Detect which cell encompasses the target text, then output its [X, Y] center coordinate. 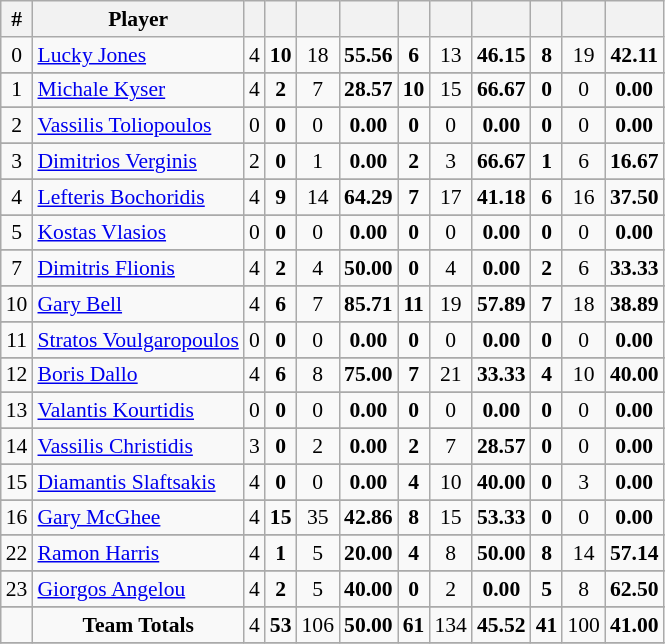
55.56 [368, 55]
Diamantis Slaftsakis [138, 482]
Boris Dallo [138, 375]
46.15 [502, 55]
42.86 [368, 518]
57.14 [634, 554]
Gary Bell [138, 304]
41.00 [634, 625]
20.00 [368, 554]
12 [17, 375]
9 [281, 197]
Lefteris Bochoridis [138, 197]
42.11 [634, 55]
Giorgos Angelou [138, 589]
Gary McGhee [138, 518]
134 [450, 625]
Team Totals [138, 625]
37.50 [634, 197]
# [17, 19]
62.50 [634, 589]
64.29 [368, 197]
106 [318, 625]
22 [17, 554]
Player [138, 19]
Stratos Voulgaropoulos [138, 340]
35 [318, 518]
Lucky Jones [138, 55]
Dimitrios Verginis [138, 162]
21 [450, 375]
61 [414, 625]
75.00 [368, 375]
16.67 [634, 162]
Valantis Kourtidis [138, 411]
Vassilis Toliopoulos [138, 126]
53.33 [502, 518]
57.89 [502, 304]
100 [584, 625]
41 [547, 625]
53 [281, 625]
Kostas Vlasios [138, 233]
Michale Kyser [138, 90]
Vassilis Christidis [138, 447]
17 [450, 197]
23 [17, 589]
Ramon Harris [138, 554]
45.52 [502, 625]
Dimitris Flionis [138, 269]
41.18 [502, 197]
85.71 [368, 304]
38.89 [634, 304]
